Search for the cell housing the specified text and yield its (X, Y) center coordinate. 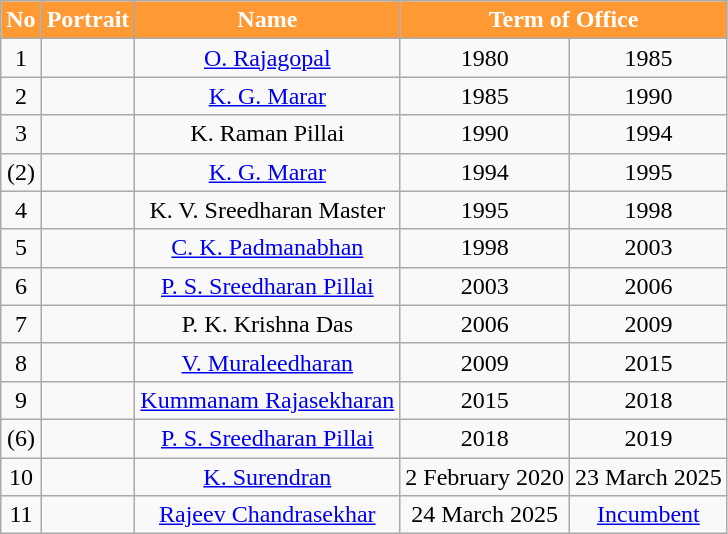
11 (21, 515)
5 (21, 248)
Kummanam Rajasekharan (268, 400)
2019 (649, 438)
9 (21, 400)
1 (21, 58)
2 (21, 96)
Term of Office (564, 20)
C. K. Padmanabhan (268, 248)
4 (21, 210)
No (21, 20)
(2) (21, 172)
6 (21, 286)
1980 (485, 58)
10 (21, 477)
Rajeev Chandrasekhar (268, 515)
3 (21, 134)
Portrait (88, 20)
K. Surendran (268, 477)
O. Rajagopal (268, 58)
K. V. Sreedharan Master (268, 210)
Name (268, 20)
V. Muraleedharan (268, 362)
8 (21, 362)
Incumbent (649, 515)
P. K. Krishna Das (268, 324)
7 (21, 324)
24 March 2025 (485, 515)
23 March 2025 (649, 477)
K. Raman Pillai (268, 134)
(6) (21, 438)
2 February 2020 (485, 477)
